Identify which cell holds the provided text, then report its (X, Y) central coordinate. 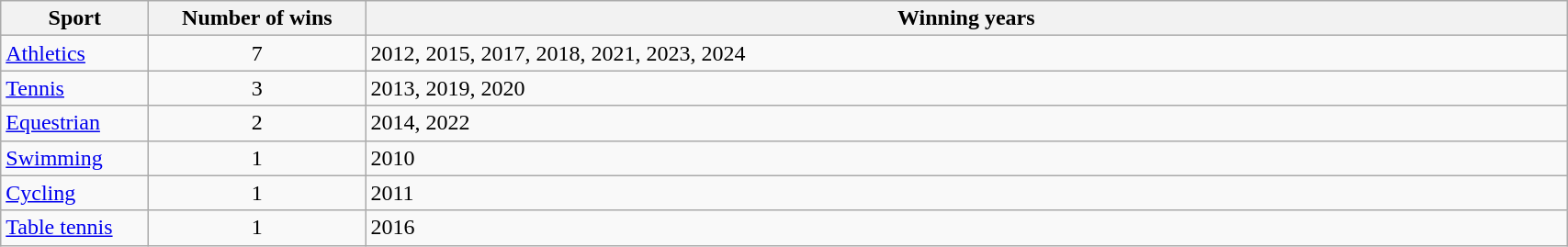
Table tennis (75, 228)
2012, 2015, 2017, 2018, 2021, 2023, 2024 (966, 53)
Cycling (75, 193)
Number of wins (257, 18)
3 (257, 88)
2010 (966, 158)
2011 (966, 193)
7 (257, 53)
2014, 2022 (966, 123)
Winning years (966, 18)
Athletics (75, 53)
Sport (75, 18)
Swimming (75, 158)
2016 (966, 228)
Equestrian (75, 123)
2013, 2019, 2020 (966, 88)
Tennis (75, 88)
2 (257, 123)
